Scan for the cell matching the given text and deliver its (x, y) coordinate at center. 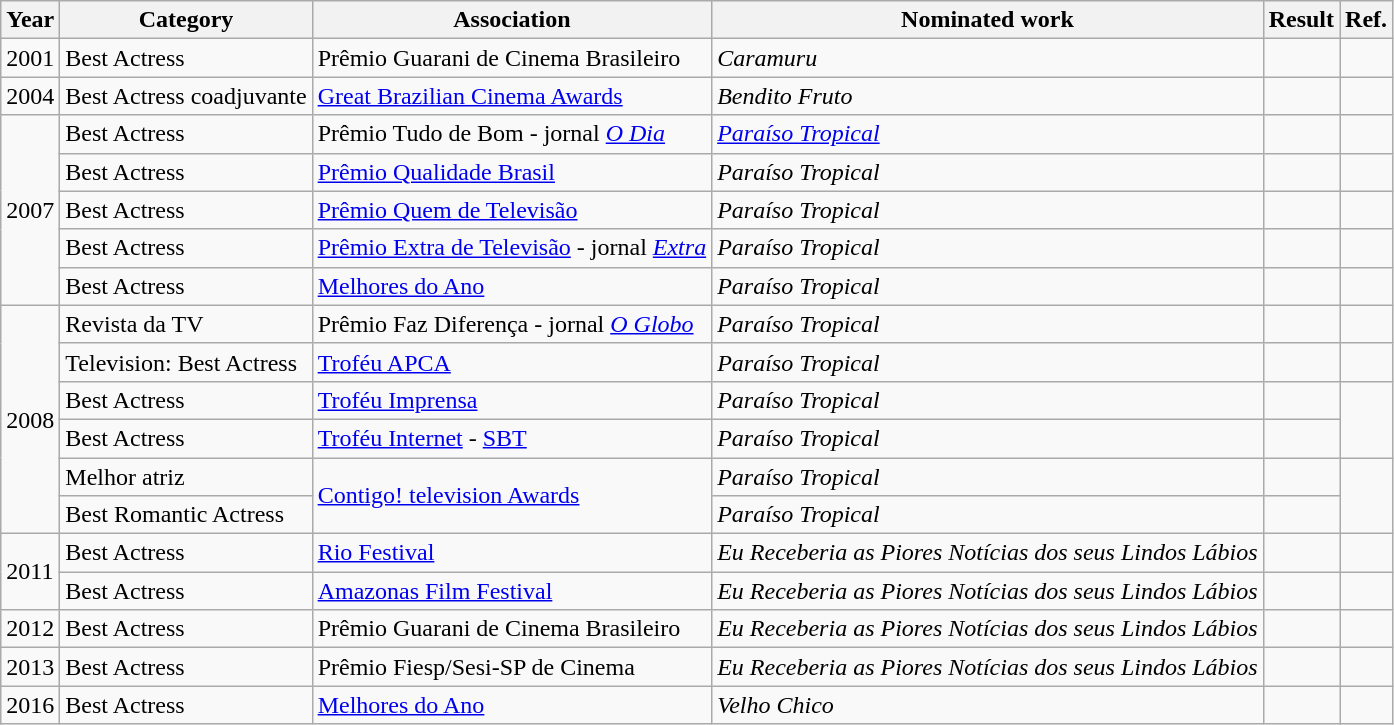
Association (512, 20)
2011 (30, 572)
Best Actress coadjuvante (186, 96)
2001 (30, 58)
2012 (30, 629)
Troféu APCA (512, 362)
Troféu Internet - SBT (512, 438)
Prêmio Quem de Televisão (512, 210)
Ref. (1366, 20)
Bendito Fruto (988, 96)
Amazonas Film Festival (512, 591)
Nominated work (988, 20)
Television: Best Actress (186, 362)
Melhor atriz (186, 477)
Prêmio Fiesp/Sesi-SP de Cinema (512, 667)
2004 (30, 96)
Prêmio Qualidade Brasil (512, 172)
2007 (30, 210)
Caramuru (988, 58)
Year (30, 20)
Result (1301, 20)
Rio Festival (512, 553)
Troféu Imprensa (512, 400)
2008 (30, 419)
Best Romantic Actress (186, 515)
Category (186, 20)
Prêmio Tudo de Bom - jornal O Dia (512, 134)
Prêmio Faz Diferença - jornal O Globo (512, 324)
2013 (30, 667)
Contigo! television Awards (512, 496)
2016 (30, 705)
Great Brazilian Cinema Awards (512, 96)
Revista da TV (186, 324)
Velho Chico (988, 705)
Prêmio Extra de Televisão - jornal Extra (512, 248)
